Detect which cell encompasses the target text, then output its (x, y) center coordinate. 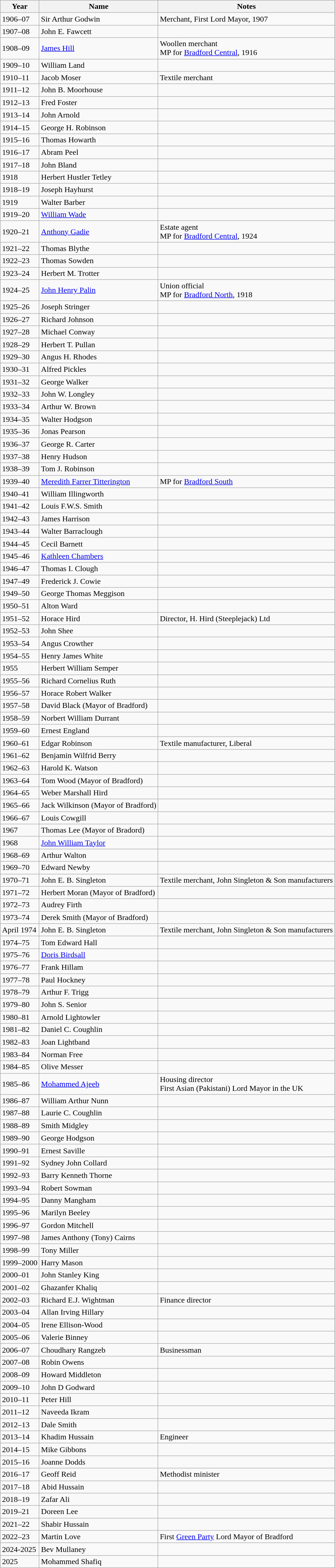
John E. Fawcett (99, 31)
1959–60 (20, 730)
Arnold Lightowler (99, 1017)
1932–33 (20, 394)
2009–10 (20, 1387)
2019–21 (20, 1512)
1917–18 (20, 165)
1992–93 (20, 1175)
2013–14 (20, 1437)
Bev Mullaney (99, 1549)
Daniel C. Coughlin (99, 1030)
Louis F.W.S. Smith (99, 506)
1999–2000 (20, 1263)
1988–89 (20, 1126)
1991–92 (20, 1163)
1972–73 (20, 905)
George R. Carter (99, 444)
1941–42 (20, 506)
Richard E.J. Wightman (99, 1300)
Joan Lightband (99, 1042)
1965–66 (20, 805)
Sir Arthur Godwin (99, 19)
1933–34 (20, 407)
Choudhary Rangzeb (99, 1350)
2007–08 (20, 1362)
Horace Robert Walker (99, 693)
1947–49 (20, 581)
Frank Hillam (99, 967)
2025 (20, 1561)
1937–38 (20, 457)
1964–65 (20, 793)
Smith Midgley (99, 1126)
Tom Wood (Mayor of Bradford) (99, 781)
Thomas I. Clough (99, 568)
Louis Cowgill (99, 818)
Cecil Barnett (99, 544)
George Walker (99, 382)
1994–95 (20, 1200)
First Green Party Lord Mayor of Bradford (246, 1537)
1951–52 (20, 619)
Khadim Hussain (99, 1437)
1913–14 (20, 115)
Ghazanfer Khaliq (99, 1288)
William Arthur Nunn (99, 1101)
Mohammed Shafiq (99, 1561)
Doris Birdsall (99, 955)
Tom Edward Hall (99, 942)
Valerie Binney (99, 1337)
Norman Free (99, 1054)
Jack Wilkinson (Mayor of Bradford) (99, 805)
Richard Johnson (99, 319)
2002–03 (20, 1300)
Frederick J. Cowie (99, 581)
Textile merchant (246, 78)
2000–01 (20, 1275)
Shabir Hussain (99, 1524)
1993–94 (20, 1188)
Arthur Walton (99, 855)
1966–67 (20, 818)
William Wade (99, 215)
Textile manufacturer, Liberal (246, 743)
David Black (Mayor of Bradford) (99, 706)
1976–77 (20, 967)
1919–20 (20, 215)
Danny Mangham (99, 1200)
Irene Ellison-Wood (99, 1325)
1931–32 (20, 382)
Walter Barraclough (99, 531)
2014–15 (20, 1450)
Arthur W. Brown (99, 407)
George H. Robinson (99, 127)
George Thomas Meggison (99, 594)
Olive Messer (99, 1067)
1914–15 (20, 127)
1962–63 (20, 768)
1942–43 (20, 519)
1928–29 (20, 344)
Horace Hird (99, 619)
Marilyn Beeley (99, 1213)
Tony Miller (99, 1250)
1909–10 (20, 65)
Abid Hussain (99, 1487)
Henry James White (99, 656)
Harold K. Watson (99, 768)
1911–12 (20, 90)
1987–88 (20, 1113)
1906–07 (20, 19)
Joanne Dodds (99, 1462)
1908–09 (20, 48)
Jacob Moser (99, 78)
Mohammed Ajeeb (99, 1084)
Year (20, 7)
1957–58 (20, 706)
1974–75 (20, 942)
1989–90 (20, 1138)
1918–19 (20, 190)
Edgar Robinson (99, 743)
1983–84 (20, 1054)
1915–16 (20, 140)
2018–19 (20, 1499)
Geoff Reid (99, 1474)
Angus Crowther (99, 643)
1923–24 (20, 273)
1946–47 (20, 568)
Alton Ward (99, 606)
1996–97 (20, 1225)
James Hill (99, 48)
Thomas Sowden (99, 261)
1907–08 (20, 31)
Robin Owens (99, 1362)
1945–46 (20, 556)
Angus H. Rhodes (99, 357)
Meredith Farrer Titterington (99, 481)
Howard Middleton (99, 1375)
1938–39 (20, 469)
1986–87 (20, 1101)
1982–83 (20, 1042)
1930–31 (20, 369)
2005–06 (20, 1337)
Paul Hockney (99, 980)
1981–82 (20, 1030)
1916–17 (20, 152)
Peter Hill (99, 1400)
1940–41 (20, 494)
Kathleen Chambers (99, 556)
Anthony Gadie (99, 232)
2008–09 (20, 1375)
1910–11 (20, 78)
Robert Sowman (99, 1188)
Ernest England (99, 730)
Naveeda Ikram (99, 1412)
1939–40 (20, 481)
John B. Moorhouse (99, 90)
1970–71 (20, 880)
Mike Gibbons (99, 1450)
1968–69 (20, 855)
Methodist minister (246, 1474)
Doreen Lee (99, 1512)
2016–17 (20, 1474)
Fred Foster (99, 102)
1956–57 (20, 693)
1950–51 (20, 606)
1934–35 (20, 419)
2012–13 (20, 1425)
Herbert William Semper (99, 668)
Richard Cornelius Ruth (99, 681)
1979–80 (20, 1005)
Finance director (246, 1300)
2004–05 (20, 1325)
April 1974 (20, 930)
John S. Senior (99, 1005)
1975–76 (20, 955)
1918 (20, 177)
2011–12 (20, 1412)
1977–78 (20, 980)
Notes (246, 7)
1929–30 (20, 357)
Thomas Blythe (99, 248)
John Arnold (99, 115)
Ernest Saville (99, 1150)
Martin Love (99, 1537)
1968 (20, 843)
John D Godward (99, 1387)
1922–23 (20, 261)
Walter Hodgson (99, 419)
Zafar Ali (99, 1499)
1926–27 (20, 319)
Housing director First Asian (Pakistani) Lord Mayor in the UK (246, 1084)
1944–45 (20, 544)
2015–16 (20, 1462)
Name (99, 7)
1954–55 (20, 656)
2017–18 (20, 1487)
Norbert William Durrant (99, 718)
1927–28 (20, 332)
1949–50 (20, 594)
1953–54 (20, 643)
John Stanley King (99, 1275)
Sydney John Collard (99, 1163)
John William Taylor (99, 843)
Thomas Lee (Mayor of Bradord) (99, 830)
Merchant, First Lord Mayor, 1907 (246, 19)
1997–98 (20, 1238)
Union official MP for Bradford North, 1918 (246, 290)
Henry Hudson (99, 457)
Edward Newby (99, 868)
Herbert Hustler Tetley (99, 177)
1955 (20, 668)
1955–56 (20, 681)
George Hodgson (99, 1138)
Audrey Firth (99, 905)
Allan Irving Hillary (99, 1312)
Benjamin Wilfrid Berry (99, 755)
2022–23 (20, 1537)
Abram Peel (99, 152)
1958–59 (20, 718)
Herbert Moran (Mayor of Bradford) (99, 892)
Weber Marshall Hird (99, 793)
1969–70 (20, 868)
Walter Barber (99, 202)
Tom J. Robinson (99, 469)
Joseph Hayhurst (99, 190)
Laurie C. Coughlin (99, 1113)
Herbert T. Pullan (99, 344)
1963–64 (20, 781)
1998–99 (20, 1250)
Arthur F. Trigg (99, 992)
2003–04 (20, 1312)
1943–44 (20, 531)
1912–13 (20, 102)
Businessman (246, 1350)
Woollen merchant MP for Bradford Central, 1916 (246, 48)
2021–22 (20, 1524)
Barry Kenneth Thorne (99, 1175)
MP for Bradford South (246, 481)
1921–22 (20, 248)
John Henry Palin (99, 290)
1980–81 (20, 1017)
Alfred Pickles (99, 369)
William Illingworth (99, 494)
Dale Smith (99, 1425)
John W. Longley (99, 394)
1995–96 (20, 1213)
1960–61 (20, 743)
1973–74 (20, 917)
James Harrison (99, 519)
Derek Smith (Mayor of Bradford) (99, 917)
Harry Mason (99, 1263)
1920–21 (20, 232)
Jonas Pearson (99, 432)
Michael Conway (99, 332)
1919 (20, 202)
Director, H. Hird (Steeplejack) Ltd (246, 619)
James Anthony (Tony) Cairns (99, 1238)
2024-2025 (20, 1549)
1925–26 (20, 307)
Estate agent MP for Bradford Central, 1924 (246, 232)
1936–37 (20, 444)
John Shee (99, 631)
2010–11 (20, 1400)
Engineer (246, 1437)
Herbert M. Trotter (99, 273)
1985–86 (20, 1084)
2001–02 (20, 1288)
1924–25 (20, 290)
Thomas Howarth (99, 140)
Joseph Stringer (99, 307)
1967 (20, 830)
1984–85 (20, 1067)
1952–53 (20, 631)
Gordon Mitchell (99, 1225)
William Land (99, 65)
1935–36 (20, 432)
2006–07 (20, 1350)
1961–62 (20, 755)
1971–72 (20, 892)
John Bland (99, 165)
1990–91 (20, 1150)
1978–79 (20, 992)
